Output the (x, y) coordinate of the center of the cell containing the given text.  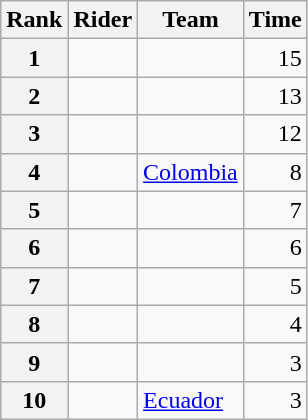
1 (34, 58)
Rank (34, 20)
12 (275, 134)
Ecuador (191, 400)
2 (34, 96)
Colombia (191, 172)
13 (275, 96)
15 (275, 58)
Team (191, 20)
Time (275, 20)
Rider (103, 20)
10 (34, 400)
9 (34, 362)
